From the cell containing the given text, extract its center point as [X, Y] coordinate. 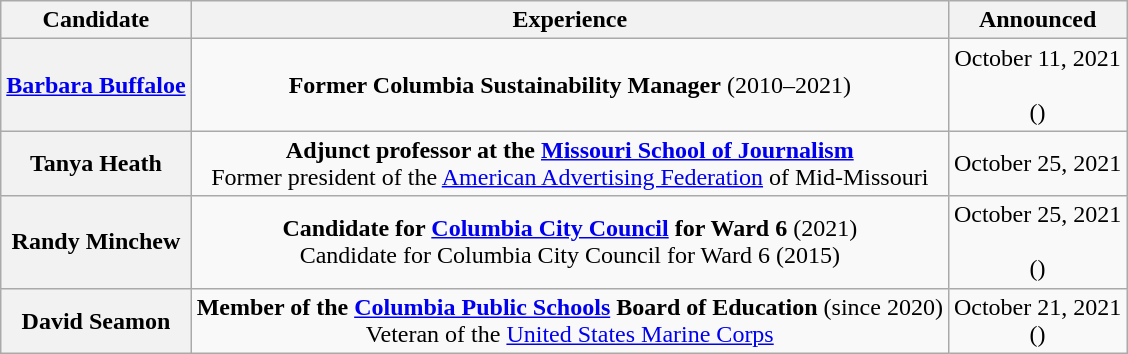
October 21, 2021() [1037, 320]
David Seamon [96, 320]
Candidate [96, 20]
Tanya Heath [96, 164]
Experience [570, 20]
Adjunct professor at the Missouri School of JournalismFormer president of the American Advertising Federation of Mid-Missouri [570, 164]
Former Columbia Sustainability Manager (2010–2021) [570, 85]
October 11, 2021() [1037, 85]
Member of the Columbia Public Schools Board of Education (since 2020)Veteran of the United States Marine Corps [570, 320]
Announced [1037, 20]
October 25, 2021() [1037, 242]
Randy Minchew [96, 242]
October 25, 2021 [1037, 164]
Barbara Buffaloe [96, 85]
Candidate for Columbia City Council for Ward 6 (2021)Candidate for Columbia City Council for Ward 6 (2015) [570, 242]
